Detect which cell encompasses the target text, then output its (x, y) center coordinate. 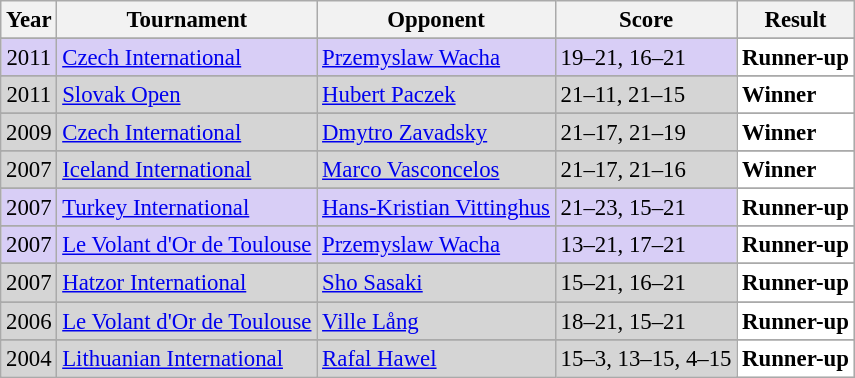
Hatzor International (187, 283)
Hubert Paczek (436, 95)
2009 (29, 133)
Hans-Kristian Vittinghus (436, 208)
Result (796, 20)
Tournament (187, 20)
21–17, 21–16 (646, 170)
Iceland International (187, 170)
21–23, 15–21 (646, 208)
Sho Sasaki (436, 283)
Dmytro Zavadsky (436, 133)
19–21, 16–21 (646, 58)
Turkey International (187, 208)
Rafal Hawel (436, 358)
Marco Vasconcelos (436, 170)
2006 (29, 321)
15–21, 16–21 (646, 283)
18–21, 15–21 (646, 321)
21–11, 21–15 (646, 95)
2004 (29, 358)
Lithuanian International (187, 358)
Ville Lång (436, 321)
Opponent (436, 20)
Score (646, 20)
21–17, 21–19 (646, 133)
Year (29, 20)
13–21, 17–21 (646, 245)
15–3, 13–15, 4–15 (646, 358)
Slovak Open (187, 95)
